Find where the given text appears and provide that cell's center as (x, y) coordinate. 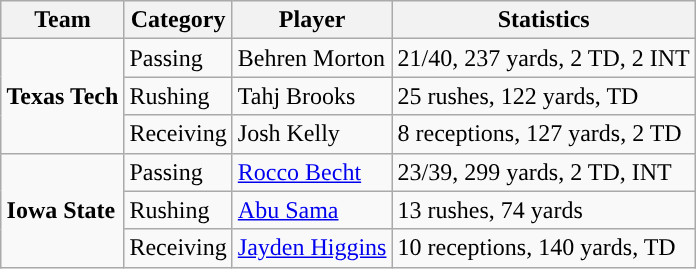
Texas Tech (62, 96)
Behren Morton (312, 58)
25 rushes, 122 yards, TD (544, 96)
Rocco Becht (312, 172)
13 rushes, 74 yards (544, 210)
10 receptions, 140 yards, TD (544, 248)
Player (312, 20)
Jayden Higgins (312, 248)
Abu Sama (312, 210)
Team (62, 20)
Category (178, 20)
Tahj Brooks (312, 96)
23/39, 299 yards, 2 TD, INT (544, 172)
Statistics (544, 20)
8 receptions, 127 yards, 2 TD (544, 134)
Iowa State (62, 210)
21/40, 237 yards, 2 TD, 2 INT (544, 58)
Josh Kelly (312, 134)
